Scan for the cell matching the given text and deliver its (X, Y) coordinate at center. 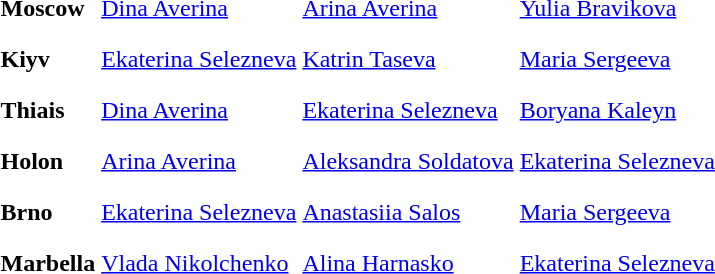
Anastasiia Salos (408, 212)
Dina Averina (199, 110)
Katrin Taseva (408, 59)
Aleksandra Soldatova (408, 161)
Arina Averina (199, 161)
